Pinpoint the cell where the given text exists, returning its (X, Y) midpoint coordinate. 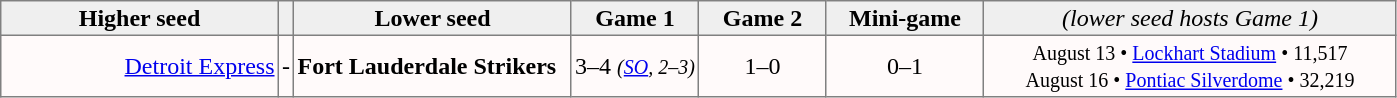
1–0 (763, 66)
Fort Lauderdale Strikers (433, 66)
Lower seed (433, 18)
Higher seed (140, 18)
Mini-game (905, 18)
0–1 (905, 66)
Game 1 (635, 18)
Game 2 (763, 18)
- (286, 66)
3–4 (SO, 2–3) (635, 66)
Detroit Express (140, 66)
(lower seed hosts Game 1) (1190, 18)
August 13 • Lockhart Stadium • 11,517August 16 • Pontiac Silverdome • 32,219 (1190, 66)
